Return the (x, y) coordinate for the center point of the cell that contains the specified text.  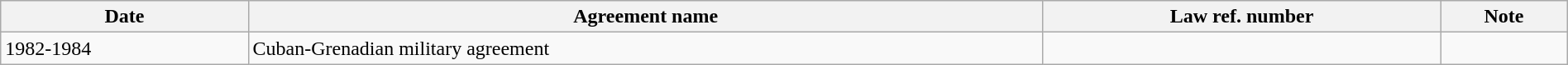
Law ref. number (1241, 17)
Cuban-Grenadian military agreement (645, 48)
Agreement name (645, 17)
Note (1504, 17)
Date (124, 17)
1982-1984 (124, 48)
